Locate the cell with the specified text and output its [x, y] center coordinate. 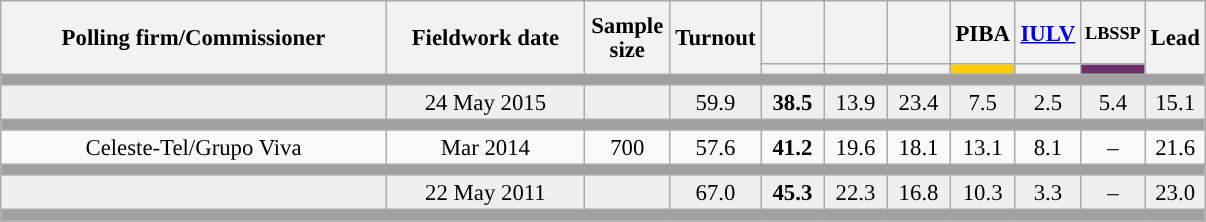
2.5 [1048, 102]
IULV [1048, 32]
Celeste-Tel/Grupo Viva [194, 148]
15.1 [1175, 102]
700 [627, 148]
LBSSP [1114, 32]
Turnout [716, 38]
Sample size [627, 38]
8.1 [1048, 148]
Mar 2014 [485, 148]
7.5 [982, 102]
Lead [1175, 38]
3.3 [1048, 194]
41.2 [792, 148]
23.0 [1175, 194]
23.4 [918, 102]
Polling firm/Commissioner [194, 38]
19.6 [856, 148]
16.8 [918, 194]
5.4 [1114, 102]
67.0 [716, 194]
45.3 [792, 194]
57.6 [716, 148]
22.3 [856, 194]
13.1 [982, 148]
10.3 [982, 194]
59.9 [716, 102]
22 May 2011 [485, 194]
18.1 [918, 148]
13.9 [856, 102]
21.6 [1175, 148]
PIBA [982, 32]
38.5 [792, 102]
24 May 2015 [485, 102]
Fieldwork date [485, 38]
